Extract the [X, Y] coordinate from the center of the cell holding the provided text.  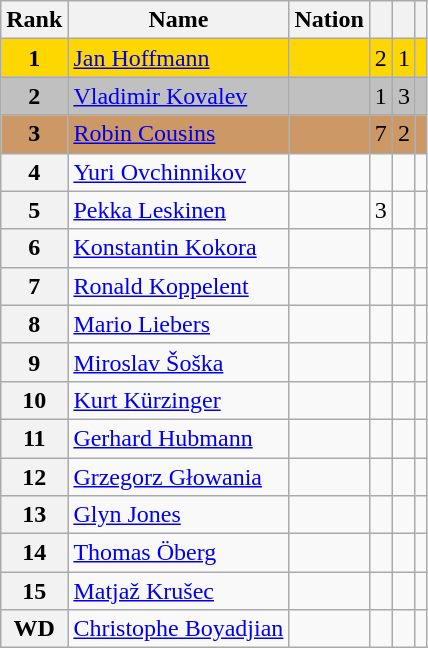
Miroslav Šoška [178, 362]
Yuri Ovchinnikov [178, 172]
WD [34, 629]
12 [34, 477]
Robin Cousins [178, 134]
Rank [34, 20]
Konstantin Kokora [178, 248]
15 [34, 591]
Christophe Boyadjian [178, 629]
Vladimir Kovalev [178, 96]
Grzegorz Głowania [178, 477]
14 [34, 553]
Gerhard Hubmann [178, 438]
Thomas Öberg [178, 553]
Jan Hoffmann [178, 58]
10 [34, 400]
Nation [329, 20]
Pekka Leskinen [178, 210]
Kurt Kürzinger [178, 400]
11 [34, 438]
5 [34, 210]
8 [34, 324]
Glyn Jones [178, 515]
Matjaž Krušec [178, 591]
4 [34, 172]
6 [34, 248]
Ronald Koppelent [178, 286]
13 [34, 515]
Mario Liebers [178, 324]
9 [34, 362]
Name [178, 20]
